Return the [x, y] coordinate for the center point of the cell that contains the specified text.  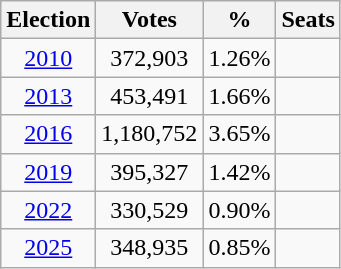
2019 [48, 172]
Seats [308, 20]
0.90% [240, 210]
372,903 [150, 58]
3.65% [240, 134]
348,935 [150, 248]
Election [48, 20]
% [240, 20]
Votes [150, 20]
330,529 [150, 210]
1,180,752 [150, 134]
1.66% [240, 96]
2013 [48, 96]
1.42% [240, 172]
2016 [48, 134]
395,327 [150, 172]
2010 [48, 58]
2025 [48, 248]
0.85% [240, 248]
2022 [48, 210]
1.26% [240, 58]
453,491 [150, 96]
